Search for the cell housing the specified text and yield its [X, Y] center coordinate. 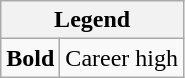
Career high [122, 58]
Bold [30, 58]
Legend [92, 20]
